Extract the (x, y) coordinate from the center of the cell holding the provided text.  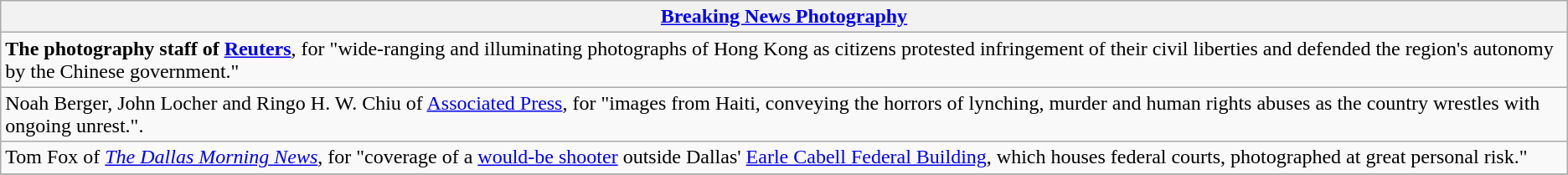
Breaking News Photography (784, 17)
